From the cell containing the given text, extract its center point as [X, Y] coordinate. 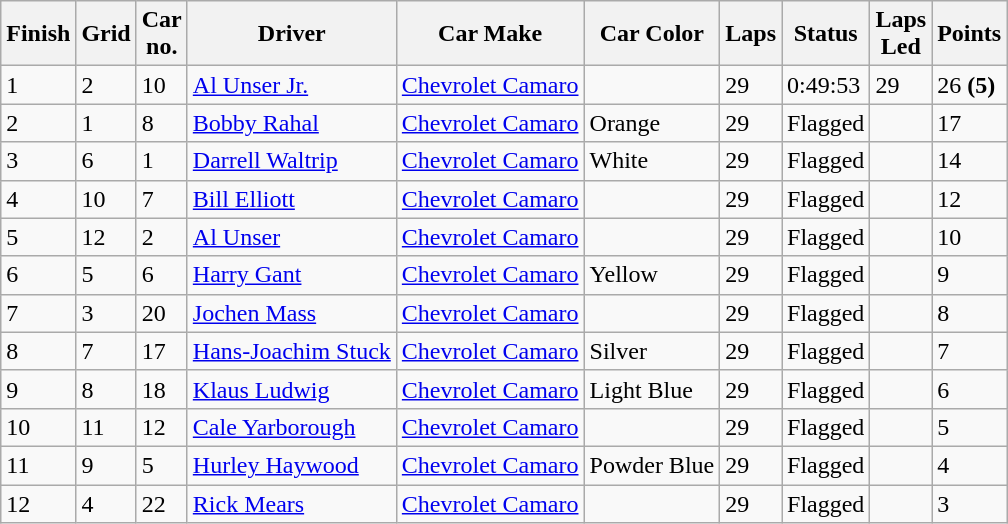
LapsLed [901, 34]
0:49:53 [826, 85]
Al Unser [292, 237]
Hans-Joachim Stuck [292, 351]
Bobby Rahal [292, 123]
Al Unser Jr. [292, 85]
Hurley Haywood [292, 465]
26 (5) [970, 85]
Jochen Mass [292, 313]
Orange [652, 123]
Laps [751, 34]
White [652, 161]
Klaus Ludwig [292, 389]
Car Make [490, 34]
Carno. [162, 34]
14 [970, 161]
Light Blue [652, 389]
Driver [292, 34]
Yellow [652, 275]
Cale Yarborough [292, 427]
Finish [38, 34]
18 [162, 389]
Silver [652, 351]
Rick Mears [292, 503]
Darrell Waltrip [292, 161]
Powder Blue [652, 465]
20 [162, 313]
Car Color [652, 34]
Status [826, 34]
Harry Gant [292, 275]
Bill Elliott [292, 199]
Points [970, 34]
22 [162, 503]
Grid [106, 34]
